Detect which cell encompasses the target text, then output its (x, y) center coordinate. 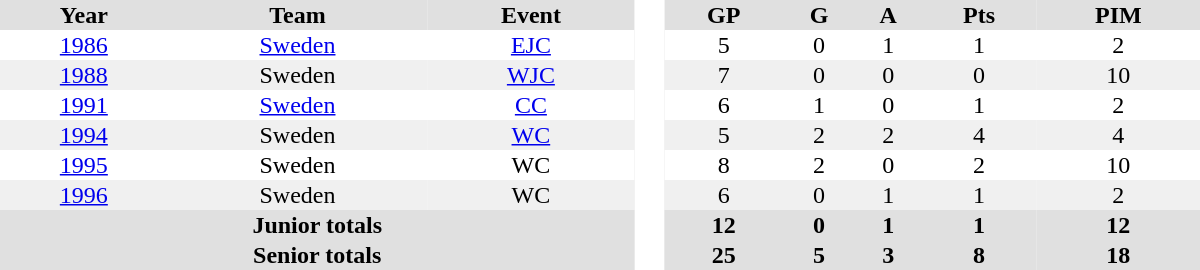
A (888, 15)
Pts (980, 15)
3 (888, 255)
1988 (84, 75)
1986 (84, 45)
1994 (84, 135)
GP (724, 15)
1996 (84, 195)
WJC (530, 75)
1991 (84, 105)
1995 (84, 165)
Year (84, 15)
Junior totals (317, 225)
EJC (530, 45)
Team (298, 15)
Senior totals (317, 255)
18 (1118, 255)
G (818, 15)
7 (724, 75)
CC (530, 105)
PIM (1118, 15)
Event (530, 15)
25 (724, 255)
